Locate the cell with the specified text and output its (X, Y) center coordinate. 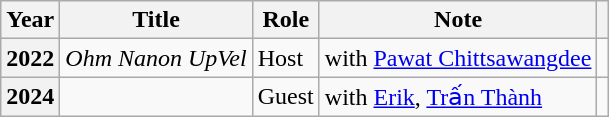
Host (286, 58)
Year (30, 20)
Ohm Nanon UpVel (156, 58)
Title (156, 20)
Role (286, 20)
Note (458, 20)
Guest (286, 97)
2022 (30, 58)
with Pawat Chittsawangdee (458, 58)
2024 (30, 97)
with Erik, Trấn Thành (458, 97)
